Return the (X, Y) coordinate for the center point of the cell that contains the specified text.  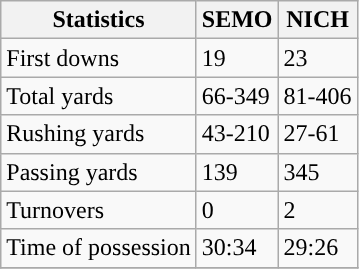
27-61 (318, 134)
NICH (318, 20)
66-349 (237, 96)
345 (318, 172)
Passing yards (99, 172)
SEMO (237, 20)
30:34 (237, 248)
Statistics (99, 20)
43-210 (237, 134)
139 (237, 172)
First downs (99, 58)
Rushing yards (99, 134)
81-406 (318, 96)
23 (318, 58)
Turnovers (99, 210)
29:26 (318, 248)
19 (237, 58)
Total yards (99, 96)
Time of possession (99, 248)
0 (237, 210)
2 (318, 210)
